Output the [x, y] coordinate of the center of the cell containing the given text.  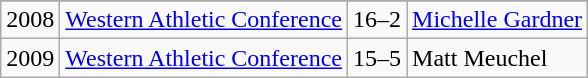
Michelle Gardner [498, 20]
2009 [30, 58]
2008 [30, 20]
15–5 [378, 58]
16–2 [378, 20]
Matt Meuchel [498, 58]
